Pinpoint the cell where the given text exists, returning its [x, y] midpoint coordinate. 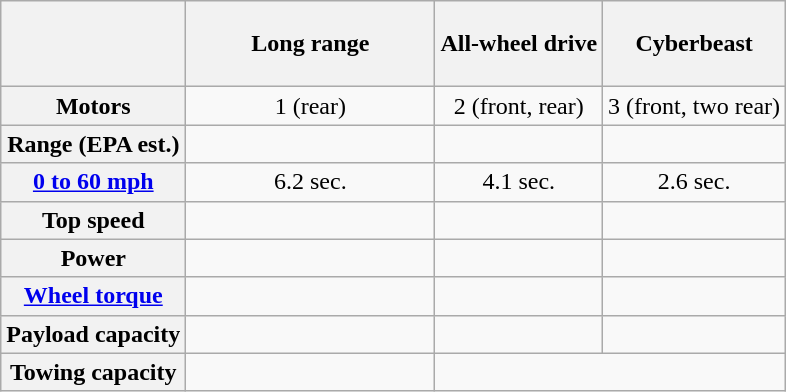
Payload capacity [94, 334]
Power [94, 258]
Range (EPA est.) [94, 144]
6.2 sec. [310, 182]
4.1 sec. [519, 182]
3 (front, two rear) [694, 106]
Towing capacity [94, 372]
Top speed [94, 220]
All-wheel drive [519, 44]
Motors [94, 106]
Long range [310, 44]
2 (front, rear) [519, 106]
Wheel torque [94, 296]
Cyberbeast [694, 44]
0 to 60 mph [94, 182]
2.6 sec. [694, 182]
1 (rear) [310, 106]
